Capture the cell that displays the provided text and extract its (X, Y) central coordinate. 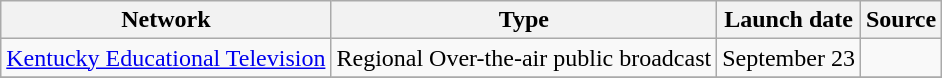
Type (524, 20)
Regional Over-the-air public broadcast (524, 58)
Source (900, 20)
Network (166, 20)
Launch date (789, 20)
Kentucky Educational Television (166, 58)
September 23 (789, 58)
